Determine the [X, Y] coordinate at the center of the cell enclosing the given text.  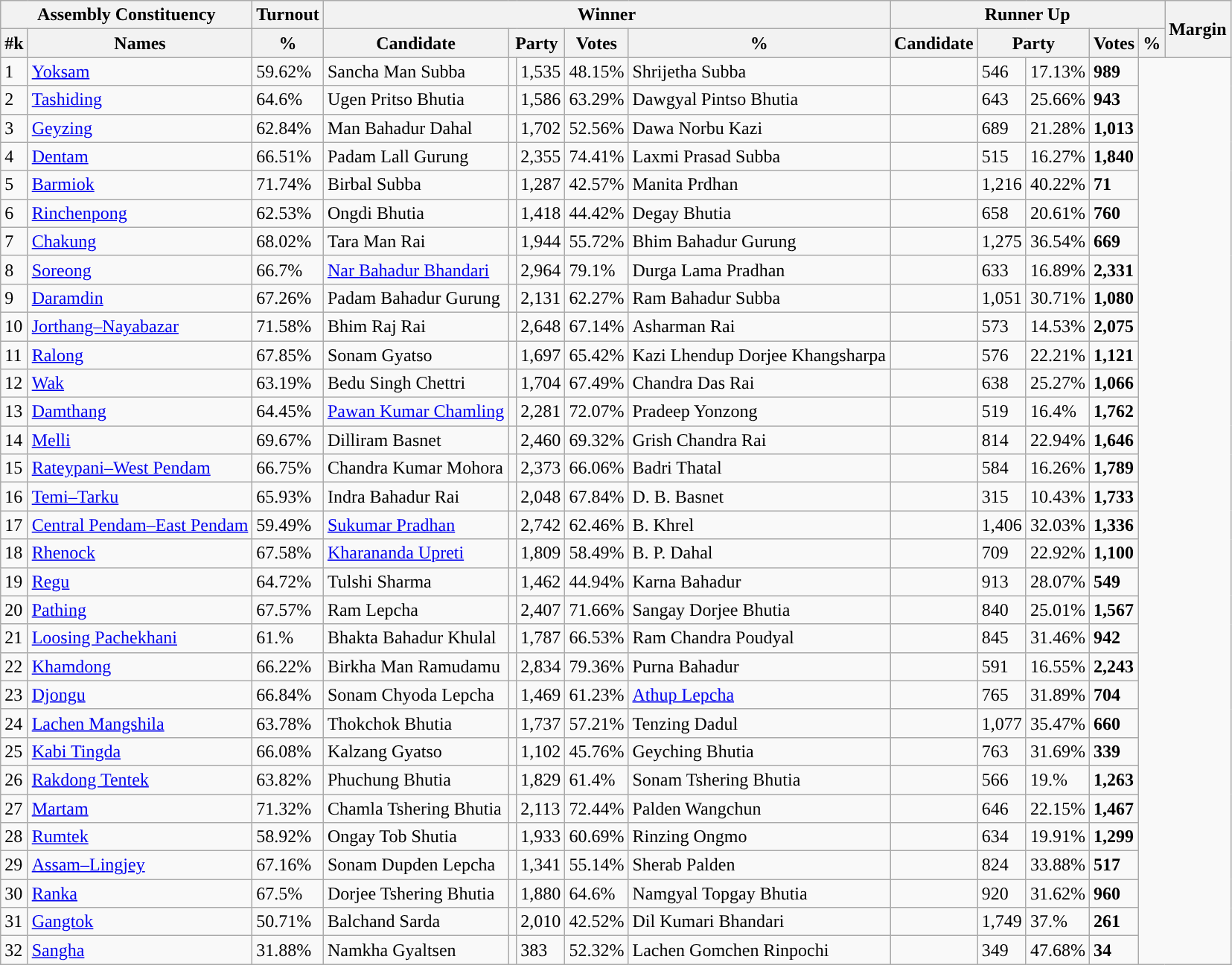
840 [1002, 610]
19.91% [1057, 837]
16.55% [1057, 666]
1,535 [540, 71]
Ralong [140, 355]
Bhim Raj Rai [415, 326]
Khamdong [140, 666]
67.84% [597, 497]
Regu [140, 582]
920 [1002, 894]
30 [14, 894]
16.27% [1057, 156]
2,460 [540, 440]
Laxmi Prasad Subba [759, 156]
Thokchok Bhutia [415, 723]
63.82% [288, 780]
1,341 [540, 865]
Pawan Kumar Chamling [415, 412]
709 [1002, 553]
67.16% [288, 865]
1,077 [1002, 723]
31.89% [1057, 695]
B. P. Dahal [759, 553]
1,275 [1002, 241]
24 [14, 723]
22.21% [1057, 355]
62.84% [288, 128]
17.13% [1057, 71]
660 [1114, 723]
Bhakta Bahadur Khulal [415, 638]
1,829 [540, 780]
4 [14, 156]
Pradeep Yonzong [759, 412]
18 [14, 553]
D. B. Basnet [759, 497]
28.07% [1057, 582]
19.% [1057, 780]
Winner [606, 15]
63.29% [597, 100]
Birkha Man Ramudamu [415, 666]
Names [140, 43]
2,373 [540, 468]
261 [1114, 922]
1,586 [540, 100]
19 [14, 582]
66.75% [288, 468]
960 [1114, 894]
942 [1114, 638]
Shrijetha Subba [759, 71]
71.32% [288, 808]
25.66% [1057, 100]
2,048 [540, 497]
12 [14, 383]
Chakung [140, 241]
66.22% [288, 666]
643 [1002, 100]
72.07% [597, 412]
Chandra Das Rai [759, 383]
Balchand Sarda [415, 922]
68.02% [288, 241]
1,697 [540, 355]
52.56% [597, 128]
1,789 [1114, 468]
44.42% [597, 213]
55.14% [597, 865]
74.41% [597, 156]
52.32% [597, 950]
638 [1002, 383]
Sherab Palden [759, 865]
66.53% [597, 638]
Dil Kumari Bhandari [759, 922]
Chamla Tshering Bhutia [415, 808]
Lachen Mangshila [140, 723]
35.47% [1057, 723]
26 [14, 780]
11 [14, 355]
1,066 [1114, 383]
Grish Chandra Rai [759, 440]
Sukumar Pradhan [415, 525]
Central Pendam–East Pendam [140, 525]
1 [14, 71]
67.58% [288, 553]
634 [1002, 837]
Runner Up [1027, 15]
2,010 [540, 922]
1,749 [1002, 922]
34 [1114, 950]
10.43% [1057, 497]
519 [1002, 412]
22.92% [1057, 553]
2,113 [540, 808]
Geyzing [140, 128]
Indra Bahadur Rai [415, 497]
1,100 [1114, 553]
8 [14, 270]
3 [14, 128]
Damthang [140, 412]
Sonam Chyoda Lepcha [415, 695]
25.01% [1057, 610]
28 [14, 837]
Melli [140, 440]
Rinzing Ongmo [759, 837]
Athup Lepcha [759, 695]
760 [1114, 213]
Rumtek [140, 837]
36.54% [1057, 241]
71.58% [288, 326]
66.51% [288, 156]
66.84% [288, 695]
31 [14, 922]
Margin [1198, 29]
1,469 [540, 695]
Temi–Tarku [140, 497]
Phuchung Bhutia [415, 780]
64.72% [288, 582]
31.46% [1057, 638]
65.93% [288, 497]
17 [14, 525]
22.94% [1057, 440]
383 [540, 950]
64.45% [288, 412]
57.21% [597, 723]
29 [14, 865]
943 [1114, 100]
2,407 [540, 610]
Namgyal Topgay Bhutia [759, 894]
1,787 [540, 638]
62.53% [288, 213]
14.53% [1057, 326]
824 [1002, 865]
Sonam Dupden Lepcha [415, 865]
32.03% [1057, 525]
79.36% [597, 666]
1,944 [540, 241]
2,075 [1114, 326]
669 [1114, 241]
Ram Chandra Poudyal [759, 638]
Padam Bahadur Gurung [415, 298]
315 [1002, 497]
Wak [140, 383]
21 [14, 638]
Sangha [140, 950]
Nar Bahadur Bhandari [415, 270]
14 [14, 440]
1,299 [1114, 837]
66.7% [288, 270]
13 [14, 412]
#k [14, 43]
79.1% [597, 270]
765 [1002, 695]
22.15% [1057, 808]
Ram Lepcha [415, 610]
1,762 [1114, 412]
20.61% [1057, 213]
27 [14, 808]
591 [1002, 666]
Rinchenpong [140, 213]
Palden Wangchun [759, 808]
33.88% [1057, 865]
Durga Lama Pradhan [759, 270]
5 [14, 185]
646 [1002, 808]
61.% [288, 638]
Degay Bhutia [759, 213]
Dorjee Tshering Bhutia [415, 894]
31.62% [1057, 894]
Soreong [140, 270]
Sangay Dorjee Bhutia [759, 610]
Sancha Man Subba [415, 71]
2,243 [1114, 666]
44.94% [597, 582]
845 [1002, 638]
63.19% [288, 383]
25 [14, 751]
1,013 [1114, 128]
2,964 [540, 270]
913 [1002, 582]
67.85% [288, 355]
Chandra Kumar Mohora [415, 468]
16 [14, 497]
1,704 [540, 383]
763 [1002, 751]
Tulshi Sharma [415, 582]
Bedu Singh Chettri [415, 383]
Lachen Gomchen Rinpochi [759, 950]
7 [14, 241]
71.74% [288, 185]
1,840 [1114, 156]
22 [14, 666]
Ugen Pritso Bhutia [415, 100]
6 [14, 213]
30.71% [1057, 298]
Man Bahadur Dahal [415, 128]
58.92% [288, 837]
62.46% [597, 525]
67.14% [597, 326]
59.62% [288, 71]
1,216 [1002, 185]
1,462 [540, 582]
42.57% [597, 185]
1,880 [540, 894]
B. Khrel [759, 525]
1,051 [1002, 298]
349 [1002, 950]
31.88% [288, 950]
71.66% [597, 610]
2 [14, 100]
61.4% [597, 780]
21.28% [1057, 128]
1,406 [1002, 525]
Sonam Tshering Bhutia [759, 780]
60.69% [597, 837]
Daramdin [140, 298]
Assam–Lingjey [140, 865]
566 [1002, 780]
69.67% [288, 440]
Rhenock [140, 553]
10 [14, 326]
Padam Lall Gurung [415, 156]
Ongay Tob Shutia [415, 837]
16.26% [1057, 468]
16.4% [1057, 412]
1,702 [540, 128]
2,281 [540, 412]
Kharananda Upreti [415, 553]
72.44% [597, 808]
55.72% [597, 241]
Martam [140, 808]
48.15% [597, 71]
66.08% [288, 751]
549 [1114, 582]
1,809 [540, 553]
20 [14, 610]
16.89% [1057, 270]
2,331 [1114, 270]
Bhim Bahadur Gurung [759, 241]
Assembly Constituency [127, 15]
Dentam [140, 156]
Tenzing Dadul [759, 723]
Geyching Bhutia [759, 751]
689 [1002, 128]
1,263 [1114, 780]
61.23% [597, 695]
1,336 [1114, 525]
Jorthang–Nayabazar [140, 326]
2,742 [540, 525]
63.78% [288, 723]
37.% [1057, 922]
704 [1114, 695]
Purna Bahadur [759, 666]
47.68% [1057, 950]
Ram Bahadur Subba [759, 298]
1,467 [1114, 808]
814 [1002, 440]
576 [1002, 355]
67.49% [597, 383]
Loosing Pachekhani [140, 638]
59.49% [288, 525]
Ranka [140, 894]
40.22% [1057, 185]
989 [1114, 71]
23 [14, 695]
1,102 [540, 751]
Manita Prdhan [759, 185]
Tashiding [140, 100]
Dilliram Basnet [415, 440]
Turnout [288, 15]
32 [14, 950]
Asharman Rai [759, 326]
339 [1114, 751]
42.52% [597, 922]
67.57% [288, 610]
Tara Man Rai [415, 241]
Kazi Lhendup Dorjee Khangsharpa [759, 355]
66.06% [597, 468]
65.42% [597, 355]
9 [14, 298]
515 [1002, 156]
1,933 [540, 837]
31.69% [1057, 751]
633 [1002, 270]
573 [1002, 326]
67.26% [288, 298]
Rateypani–West Pendam [140, 468]
1,080 [1114, 298]
62.27% [597, 298]
658 [1002, 213]
25.27% [1057, 383]
Djongu [140, 695]
Sonam Gyatso [415, 355]
50.71% [288, 922]
584 [1002, 468]
15 [14, 468]
Birbal Subba [415, 185]
71 [1114, 185]
2,834 [540, 666]
Pathing [140, 610]
Namkha Gyaltsen [415, 950]
67.5% [288, 894]
69.32% [597, 440]
Barmiok [140, 185]
Badri Thatal [759, 468]
Ongdi Bhutia [415, 213]
Yoksam [140, 71]
1,733 [1114, 497]
Gangtok [140, 922]
1,737 [540, 723]
Rakdong Tentek [140, 780]
2,355 [540, 156]
Dawgyal Pintso Bhutia [759, 100]
2,131 [540, 298]
Kalzang Gyatso [415, 751]
1,646 [1114, 440]
Kabi Tingda [140, 751]
Dawa Norbu Kazi [759, 128]
1,567 [1114, 610]
1,121 [1114, 355]
546 [1002, 71]
517 [1114, 865]
1,287 [540, 185]
1,418 [540, 213]
45.76% [597, 751]
58.49% [597, 553]
Karna Bahadur [759, 582]
2,648 [540, 326]
